Pinpoint the cell where the given text exists, returning its (x, y) midpoint coordinate. 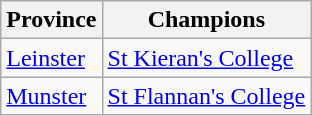
Champions (206, 20)
Province (52, 20)
St Flannan's College (206, 96)
Munster (52, 96)
St Kieran's College (206, 58)
Leinster (52, 58)
